Locate the cell with the specified text and output its (X, Y) center coordinate. 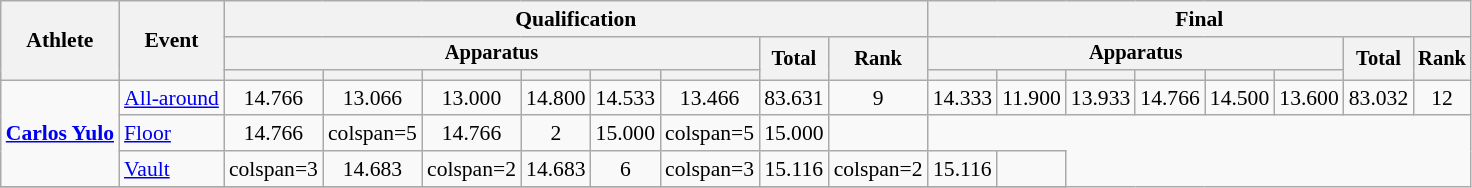
Carlos Yulo (60, 134)
All-around (172, 98)
14.533 (626, 98)
6 (626, 169)
13.000 (472, 98)
Qualification (576, 19)
9 (878, 98)
13.066 (372, 98)
Floor (172, 134)
14.333 (962, 98)
83.032 (1378, 98)
14.500 (1240, 98)
11.900 (1032, 98)
83.631 (794, 98)
Event (172, 40)
13.600 (1308, 98)
Vault (172, 169)
Athlete (60, 40)
Final (1200, 19)
13.933 (1100, 98)
13.466 (710, 98)
12 (1442, 98)
2 (556, 134)
14.800 (556, 98)
